Find where the given text appears and provide that cell's center as (X, Y) coordinate. 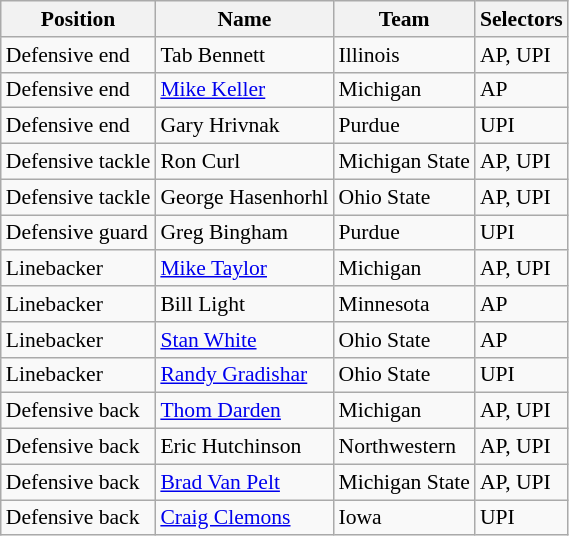
Bill Light (244, 304)
Craig Clemons (244, 518)
Selectors (522, 19)
Illinois (404, 55)
Northwestern (404, 447)
Stan White (244, 340)
Thom Darden (244, 411)
Minnesota (404, 304)
Brad Van Pelt (244, 482)
Randy Gradishar (244, 375)
Gary Hrivnak (244, 126)
George Hasenhorhl (244, 197)
Mike Keller (244, 90)
Position (78, 19)
Mike Taylor (244, 269)
Team (404, 19)
Name (244, 19)
Greg Bingham (244, 233)
Ron Curl (244, 162)
Iowa (404, 518)
Eric Hutchinson (244, 447)
Defensive guard (78, 233)
Tab Bennett (244, 55)
